Determine the (X, Y) coordinate at the center of the cell enclosing the given text.  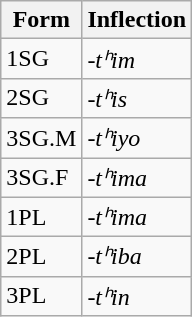
3SG.F (42, 178)
-tʰis (137, 98)
Form (42, 20)
3PL (42, 296)
-tʰiyo (137, 138)
-tʰim (137, 59)
2PL (42, 257)
-tʰiba (137, 257)
Inflection (137, 20)
3SG.M (42, 138)
1SG (42, 59)
1PL (42, 217)
-tʰin (137, 296)
2SG (42, 98)
